From the cell containing the given text, extract its center point as (X, Y) coordinate. 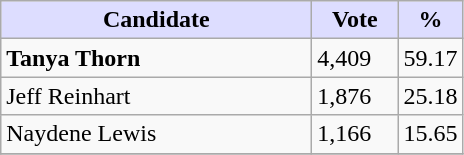
Tanya Thorn (156, 58)
15.65 (430, 134)
4,409 (355, 58)
25.18 (430, 96)
1,166 (355, 134)
% (430, 20)
Vote (355, 20)
Jeff Reinhart (156, 96)
1,876 (355, 96)
Candidate (156, 20)
Naydene Lewis (156, 134)
59.17 (430, 58)
